Determine the (X, Y) coordinate at the center of the cell enclosing the given text.  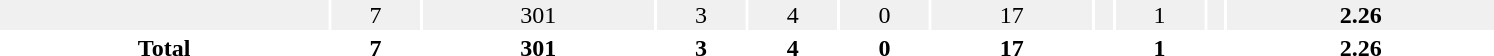
1 (1160, 15)
0 (884, 15)
301 (538, 15)
4 (792, 15)
17 (1012, 15)
2.26 (1361, 15)
3 (702, 15)
7 (376, 15)
